Find where the given text appears and provide that cell's center as (x, y) coordinate. 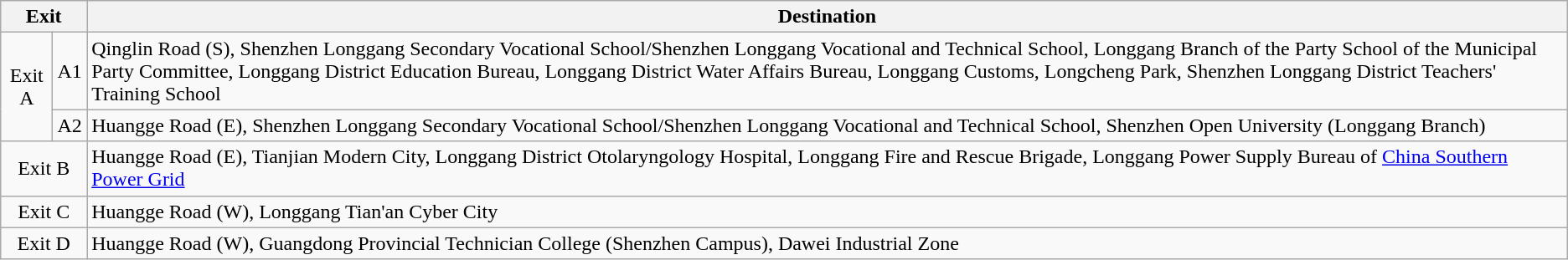
Exit C (44, 212)
A1 (70, 71)
Exit D (44, 243)
Exit A (27, 87)
Destination (828, 17)
Huangge Road (W), Longgang Tian'an Cyber City (828, 212)
Huangge Road (W), Guangdong Provincial Technician College (Shenzhen Campus), Dawei Industrial Zone (828, 243)
Exit B (44, 169)
Exit (44, 17)
A2 (70, 125)
